Scan for the cell matching the given text and deliver its (X, Y) coordinate at center. 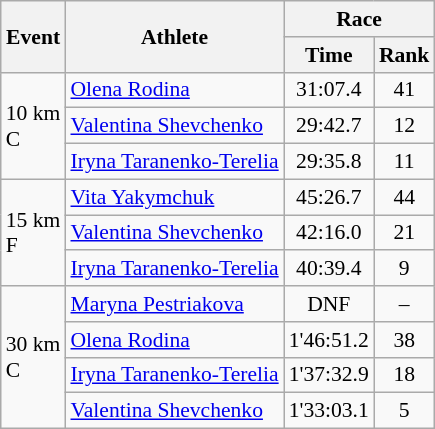
Event (34, 36)
9 (404, 269)
30 km C (34, 357)
40:39.4 (329, 269)
12 (404, 126)
DNF (329, 304)
1'33:03.1 (329, 411)
31:07.4 (329, 90)
1'46:51.2 (329, 340)
Maryna Pestriakova (174, 304)
45:26.7 (329, 197)
Time (329, 55)
5 (404, 411)
29:42.7 (329, 126)
38 (404, 340)
Athlete (174, 36)
11 (404, 162)
Race (360, 19)
10 km C (34, 126)
42:16.0 (329, 233)
21 (404, 233)
Rank (404, 55)
44 (404, 197)
15 km F (34, 232)
41 (404, 90)
29:35.8 (329, 162)
– (404, 304)
1'37:32.9 (329, 375)
18 (404, 375)
Vita Yakymchuk (174, 197)
